Scan for the cell matching the given text and deliver its [x, y] coordinate at center. 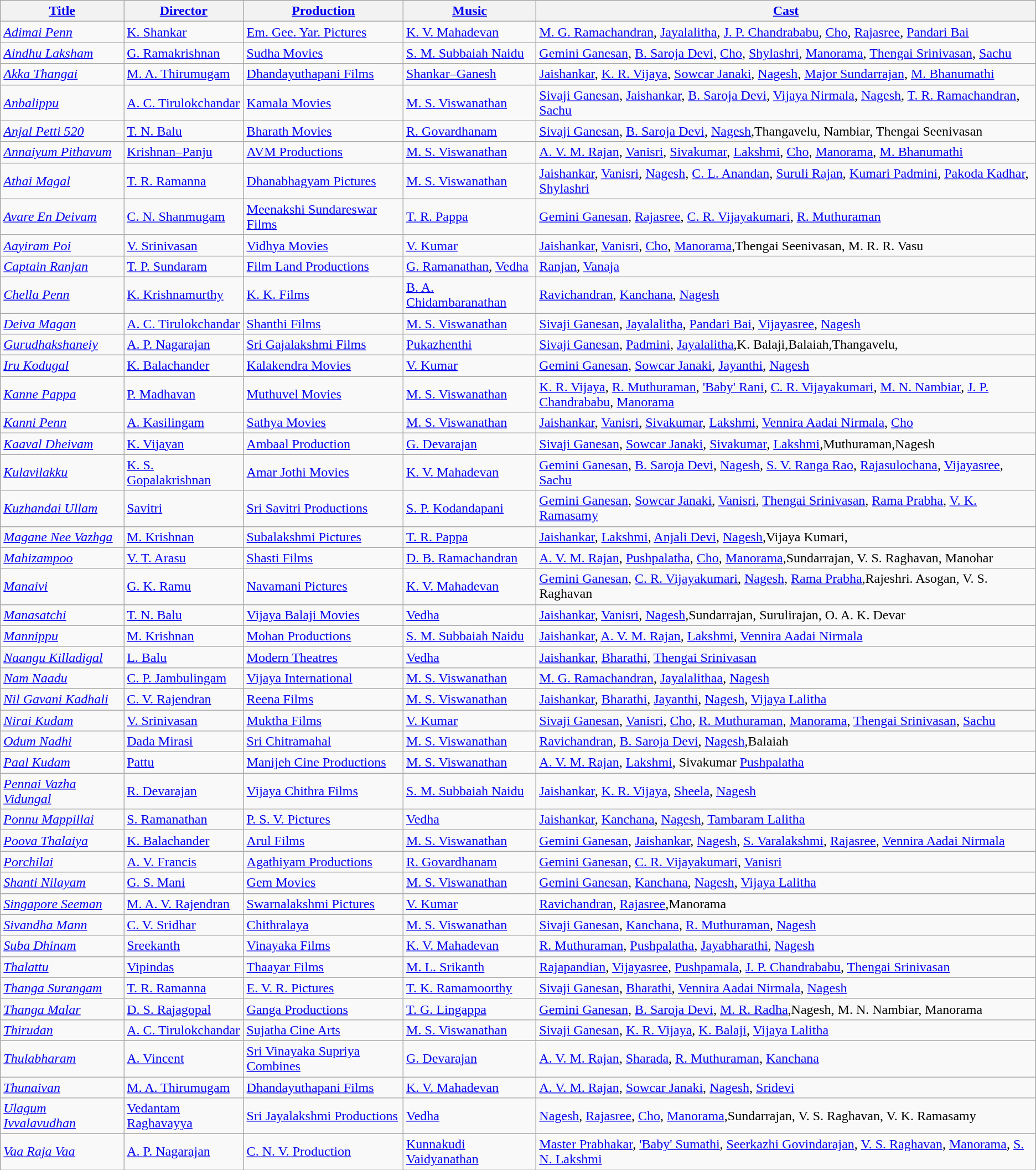
M. A. V. Rajendran [184, 904]
Pukazhenthi [470, 345]
Sujatha Cine Arts [323, 1030]
S. Ramanathan [184, 820]
Suba Dhinam [62, 946]
Mahizampoo [62, 558]
Cast [786, 11]
Director [184, 11]
Gemini Ganesan, Sowcar Janaki, Jayanthi, Nagesh [786, 366]
Vijaya International [323, 678]
C. V. Sridhar [184, 925]
Title [62, 11]
Em. Gee. Yar. Pictures [323, 32]
K. R. Vijaya, R. Muthuraman, 'Baby' Rani, C. R. Vijayakumari, M. N. Nambiar, J. P. Chandrababu, Manorama [786, 394]
V. T. Arasu [184, 558]
Shankar–Ganesh [470, 74]
Sri Vinayaka Supriya Combines [323, 1058]
Jaishankar, Vanisri, Nagesh,Sundarrajan, Surulirajan, O. A. K. Devar [786, 615]
G. Ramanathan, Vedha [470, 266]
C. V. Rajendran [184, 699]
Gem Movies [323, 883]
Gemini Ganesan, Kanchana, Nagesh, Vijaya Lalitha [786, 883]
L. Balu [184, 657]
Magane Nee Vazhga [62, 537]
Gemini Ganesan, Rajasree, C. R. Vijayakumari, R. Muthuraman [786, 217]
Aayiram Poi [62, 245]
Vaa Raja Vaa [62, 1152]
Gemini Ganesan, C. R. Vijayakumari, Nagesh, Rama Prabha,Rajeshri. Asogan, V. S. Raghavan [786, 587]
E. V. R. Pictures [323, 988]
Kalakendra Movies [323, 366]
Shasti Films [323, 558]
C. N. Shanmugam [184, 217]
Vipindas [184, 967]
Nil Gavani Kadhali [62, 699]
Navamani Pictures [323, 587]
Annaiyum Pithavum [62, 152]
Gemini Ganesan, Sowcar Janaki, Vanisri, Thengai Srinivasan, Rama Prabha, V. K. Ramasamy [786, 508]
Manijeh Cine Productions [323, 763]
Chella Penn [62, 294]
Jaishankar, A. V. M. Rajan, Lakshmi, Vennira Aadai Nirmala [786, 636]
G. K. Ramu [184, 587]
Ravichandran, Rajasree,Manorama [786, 904]
M. L. Srikanth [470, 967]
Sivaji Ganesan, Sowcar Janaki, Sivakumar, Lakshmi,Muthuraman,Nagesh [786, 444]
Sudha Movies [323, 53]
AVM Productions [323, 152]
Ravichandran, Kanchana, Nagesh [786, 294]
Gemini Ganesan, B. Saroja Devi, M. R. Radha,Nagesh, M. N. Nambiar, Manorama [786, 1009]
Kaaval Dheivam [62, 444]
Thaayar Films [323, 967]
Gemini Ganesan, Jaishankar, Nagesh, S. Varalakshmi, Rajasree, Vennira Aadai Nirmala [786, 841]
K. Vijayan [184, 444]
Film Land Productions [323, 266]
Singapore Seeman [62, 904]
Thunaivan [62, 1088]
Thirudan [62, 1030]
A. V. M. Rajan, Sowcar Janaki, Nagesh, Sridevi [786, 1088]
Anjal Petti 520 [62, 131]
Vidhya Movies [323, 245]
R. Muthuraman, Pushpalatha, Jayabharathi, Nagesh [786, 946]
Jaishankar, Bharathi, Thengai Srinivasan [786, 657]
Chithralaya [323, 925]
Thalattu [62, 967]
M. G. Ramachandran, Jayalalithaa, Nagesh [786, 678]
Sivandha Mann [62, 925]
Captain Ranjan [62, 266]
C. P. Jambulingam [184, 678]
D. S. Rajagopal [184, 1009]
T. K. Ramamoorthy [470, 988]
Krishnan–Panju [184, 152]
Savitri [184, 508]
Subalakshmi Pictures [323, 537]
Avare En Deivam [62, 217]
Master Prabhakar, 'Baby' Sumathi, Seerkazhi Govindarajan, V. S. Raghavan, Manorama, S. N. Lakshmi [786, 1152]
Shanti Nilayam [62, 883]
Swarnalakshmi Pictures [323, 904]
Arul Films [323, 841]
Jaishankar, Bharathi, Jayanthi, Nagesh, Vijaya Lalitha [786, 699]
Ponnu Mappillai [62, 820]
Sivaji Ganesan, Kanchana, R. Muthuraman, Nagesh [786, 925]
Bharath Movies [323, 131]
G. Ramakrishnan [184, 53]
Jaishankar, Vanisri, Sivakumar, Lakshmi, Vennira Aadai Nirmala, Cho [786, 423]
Jaishankar, Lakshmi, Anjali Devi, Nagesh,Vijaya Kumari, [786, 537]
Sri Chitramahal [323, 742]
Nagesh, Rajasree, Cho, Manorama,Sundarrajan, V. S. Raghavan, V. K. Ramasamy [786, 1116]
Thulabharam [62, 1058]
M. G. Ramachandran, Jayalalitha, J. P. Chandrababu, Cho, Rajasree, Pandari Bai [786, 32]
Anbalippu [62, 103]
Ulagum Ivvalavudhan [62, 1116]
Muktha Films [323, 720]
Sivaji Ganesan, Padmini, Jayalalitha,K. Balaji,Balaiah,Thangavelu, [786, 345]
Gemini Ganesan, C. R. Vijayakumari, Vanisri [786, 862]
Kamala Movies [323, 103]
Muthuvel Movies [323, 394]
Iru Kodugal [62, 366]
Gurudhakshaneiy [62, 345]
Music [470, 11]
P. Madhavan [184, 394]
Meenakshi Sundareswar Films [323, 217]
Production [323, 11]
Kuzhandai Ullam [62, 508]
Manasatchi [62, 615]
T. G. Lingappa [470, 1009]
A. V. M. Rajan, Sharada, R. Muthuraman, Kanchana [786, 1058]
Sathya Movies [323, 423]
Rajapandian, Vijayasree, Pushpamala, J. P. Chandrababu, Thengai Srinivasan [786, 967]
Modern Theatres [323, 657]
Porchilai [62, 862]
K. S. Gopalakrishnan [184, 473]
Ranjan, Vanaja [786, 266]
Akka Thangai [62, 74]
Odum Nadhi [62, 742]
Deiva Magan [62, 324]
R. Devarajan [184, 791]
G. S. Mani [184, 883]
Sri Jayalakshmi Productions [323, 1116]
Vijaya Chithra Films [323, 791]
Sri Gajalakshmi Films [323, 345]
Aindhu Laksham [62, 53]
Kulavilakku [62, 473]
Paal Kudam [62, 763]
Manaivi [62, 587]
Sivaji Ganesan, Jayalalitha, Pandari Bai, Vijayasree, Nagesh [786, 324]
Mohan Productions [323, 636]
Ambaal Production [323, 444]
Thanga Surangam [62, 988]
Amar Jothi Movies [323, 473]
Poova Thalaiya [62, 841]
Kanni Penn [62, 423]
T. P. Sundaram [184, 266]
Dhanabhagyam Pictures [323, 180]
Nam Naadu [62, 678]
Thanga Malar [62, 1009]
P. S. V. Pictures [323, 820]
Kunnakudi Vaidyanathan [470, 1152]
C. N. V. Production [323, 1152]
Athai Magal [62, 180]
Gemini Ganesan, B. Saroja Devi, Nagesh, S. V. Ranga Rao, Rajasulochana, Vijayasree, Sachu [786, 473]
Kanne Pappa [62, 394]
K. Shankar [184, 32]
Pennai Vazha Vidungal [62, 791]
Jaishankar, K. R. Vijaya, Sowcar Janaki, Nagesh, Major Sundarrajan, M. Bhanumathi [786, 74]
Shanthi Films [323, 324]
Dada Mirasi [184, 742]
Jaishankar, Kanchana, Nagesh, Tambaram Lalitha [786, 820]
Jaishankar, K. R. Vijaya, Sheela, Nagesh [786, 791]
Naangu Killadigal [62, 657]
K. K. Films [323, 294]
Sreekanth [184, 946]
Nirai Kudam [62, 720]
Ganga Productions [323, 1009]
Vedantam Raghavayya [184, 1116]
Vijaya Balaji Movies [323, 615]
Vinayaka Films [323, 946]
Sivaji Ganesan, Jaishankar, B. Saroja Devi, Vijaya Nirmala, Nagesh, T. R. Ramachandran, Sachu [786, 103]
Pattu [184, 763]
Sri Savitri Productions [323, 508]
Reena Films [323, 699]
A. V. M. Rajan, Pushpalatha, Cho, Manorama,Sundarrajan, V. S. Raghavan, Manohar [786, 558]
A. V. M. Rajan, Lakshmi, Sivakumar Pushpalatha [786, 763]
Sivaji Ganesan, B. Saroja Devi, Nagesh,Thangavelu, Nambiar, Thengai Seenivasan [786, 131]
Mannippu [62, 636]
Jaishankar, Vanisri, Nagesh, C. L. Anandan, Suruli Rajan, Kumari Padmini, Pakoda Kadhar, Shylashri [786, 180]
Adimai Penn [62, 32]
A. V. Francis [184, 862]
Jaishankar, Vanisri, Cho, Manorama,Thengai Seenivasan, M. R. R. Vasu [786, 245]
A. Vincent [184, 1058]
A. V. M. Rajan, Vanisri, Sivakumar, Lakshmi, Cho, Manorama, M. Bhanumathi [786, 152]
K. Krishnamurthy [184, 294]
S. P. Kodandapani [470, 508]
A. Kasilingam [184, 423]
Agathiyam Productions [323, 862]
Sivaji Ganesan, Bharathi, Vennira Aadai Nirmala, Nagesh [786, 988]
Sivaji Ganesan, Vanisri, Cho, R. Muthuraman, Manorama, Thengai Srinivasan, Sachu [786, 720]
B. A. Chidambaranathan [470, 294]
Ravichandran, B. Saroja Devi, Nagesh,Balaiah [786, 742]
D. B. Ramachandran [470, 558]
Sivaji Ganesan, K. R. Vijaya, K. Balaji, Vijaya Lalitha [786, 1030]
Gemini Ganesan, B. Saroja Devi, Cho, Shylashri, Manorama, Thengai Srinivasan, Sachu [786, 53]
